Return (X, Y) of the center of cell containing provided text 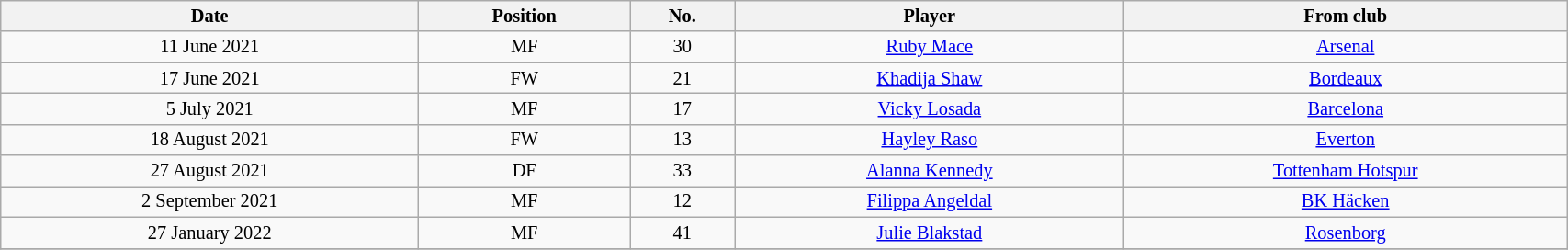
Rosenborg (1346, 233)
Ruby Mace (930, 47)
27 August 2021 (209, 171)
Arsenal (1346, 47)
17 June 2021 (209, 78)
Player (930, 16)
5 July 2021 (209, 108)
41 (682, 233)
DF (525, 171)
Position (525, 16)
Vicky Losada (930, 108)
BK Häcken (1346, 201)
Everton (1346, 140)
27 January 2022 (209, 233)
13 (682, 140)
Tottenham Hotspur (1346, 171)
From club (1346, 16)
17 (682, 108)
No. (682, 16)
11 June 2021 (209, 47)
30 (682, 47)
21 (682, 78)
2 September 2021 (209, 201)
12 (682, 201)
Khadija Shaw (930, 78)
Alanna Kennedy (930, 171)
Hayley Raso (930, 140)
33 (682, 171)
Filippa Angeldal (930, 201)
Julie Blakstad (930, 233)
18 August 2021 (209, 140)
Date (209, 16)
Barcelona (1346, 108)
Bordeaux (1346, 78)
